Return (X, Y) of the center of cell containing provided text 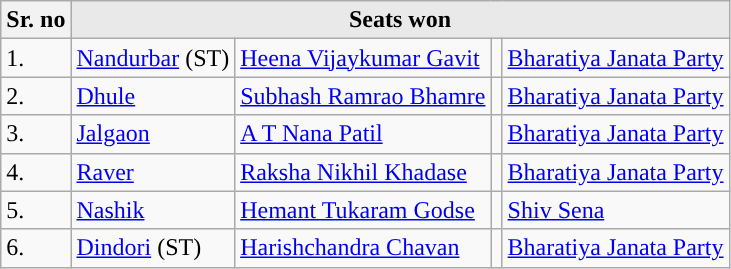
2. (36, 96)
Jalgaon (153, 134)
Dindori (ST) (153, 248)
Subhash Ramrao Bhamre (363, 96)
Nashik (153, 210)
6. (36, 248)
Shiv Sena (616, 210)
Raver (153, 172)
1. (36, 58)
4. (36, 172)
Raksha Nikhil Khadase (363, 172)
Seats won (400, 20)
Sr. no (36, 20)
5. (36, 210)
Hemant Tukaram Godse (363, 210)
Harishchandra Chavan (363, 248)
A T Nana Patil (363, 134)
Dhule (153, 96)
3. (36, 134)
Heena Vijaykumar Gavit (363, 58)
Nandurbar (ST) (153, 58)
